Find where the given text appears and provide that cell's center as [X, Y] coordinate. 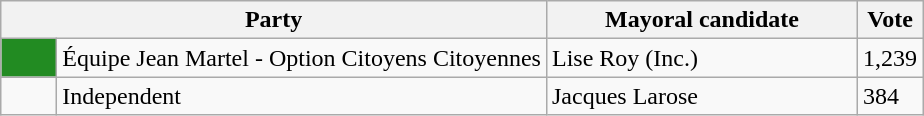
Lise Roy (Inc.) [702, 58]
384 [890, 96]
Party [274, 20]
Vote [890, 20]
Équipe Jean Martel - Option Citoyens Citoyennes [302, 58]
Mayoral candidate [702, 20]
1,239 [890, 58]
Jacques Larose [702, 96]
Independent [302, 96]
